Determine the [x, y] coordinate at the center of the cell enclosing the given text.  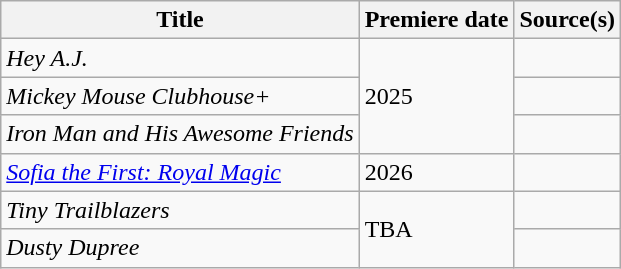
Tiny Trailblazers [180, 210]
Hey A.J. [180, 58]
Dusty Dupree [180, 248]
2025 [436, 96]
Mickey Mouse Clubhouse+ [180, 96]
Sofia the First: Royal Magic [180, 172]
Iron Man and His Awesome Friends [180, 134]
Premiere date [436, 20]
TBA [436, 229]
2026 [436, 172]
Title [180, 20]
Source(s) [568, 20]
